Identify which cell holds the provided text, then report its [X, Y] central coordinate. 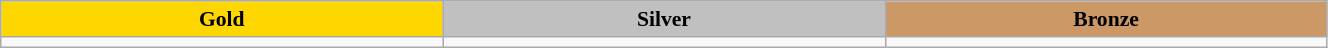
Bronze [1106, 19]
Silver [664, 19]
Gold [222, 19]
